Identify which cell holds the provided text, then report its (X, Y) central coordinate. 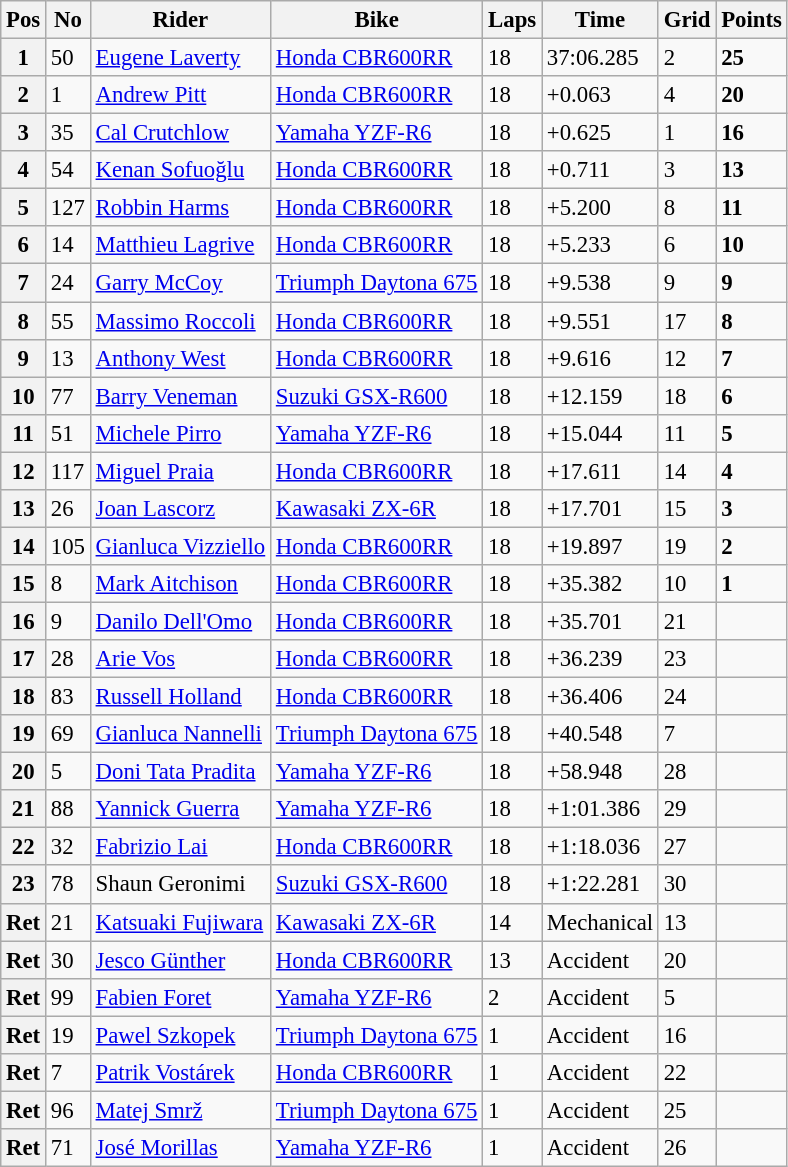
Robbin Harms (180, 208)
Joan Lascorz (180, 509)
Laps (512, 20)
+1:18.036 (600, 847)
96 (68, 1110)
Miguel Praia (180, 471)
+9.616 (600, 358)
No (68, 20)
Russell Holland (180, 697)
+17.611 (600, 471)
+9.551 (600, 321)
+35.701 (600, 621)
88 (68, 809)
Kenan Sofuoğlu (180, 170)
105 (68, 546)
+40.548 (600, 734)
51 (68, 433)
Gianluca Vizziello (180, 546)
54 (68, 170)
Time (600, 20)
+35.382 (600, 584)
José Morillas (180, 1148)
29 (686, 809)
+58.948 (600, 772)
+5.200 (600, 208)
83 (68, 697)
Rider (180, 20)
71 (68, 1148)
+1:01.386 (600, 809)
35 (68, 133)
+36.239 (600, 659)
Massimo Roccoli (180, 321)
50 (68, 58)
+5.233 (600, 245)
Pawel Szkopek (180, 1035)
Patrik Vostárek (180, 1073)
Doni Tata Pradita (180, 772)
Fabien Foret (180, 997)
+36.406 (600, 697)
Yannick Guerra (180, 809)
55 (68, 321)
Cal Crutchlow (180, 133)
Fabrizio Lai (180, 847)
27 (686, 847)
69 (68, 734)
99 (68, 997)
Grid (686, 20)
78 (68, 885)
32 (68, 847)
+12.159 (600, 396)
Matthieu Lagrive (180, 245)
Points (752, 20)
Eugene Laverty (180, 58)
Shaun Geronimi (180, 885)
+1:22.281 (600, 885)
Barry Veneman (180, 396)
+17.701 (600, 509)
Jesco Günther (180, 960)
+0.711 (600, 170)
Andrew Pitt (180, 95)
Mechanical (600, 922)
+0.063 (600, 95)
Pos (24, 20)
77 (68, 396)
+19.897 (600, 546)
Mark Aitchison (180, 584)
+0.625 (600, 133)
Gianluca Nannelli (180, 734)
Arie Vos (180, 659)
117 (68, 471)
Matej Smrž (180, 1110)
37:06.285 (600, 58)
Bike (377, 20)
Katsuaki Fujiwara (180, 922)
127 (68, 208)
+9.538 (600, 283)
Michele Pirro (180, 433)
Garry McCoy (180, 283)
Danilo Dell'Omo (180, 621)
+15.044 (600, 433)
Anthony West (180, 358)
